Locate the cell with the specified text and output its (x, y) center coordinate. 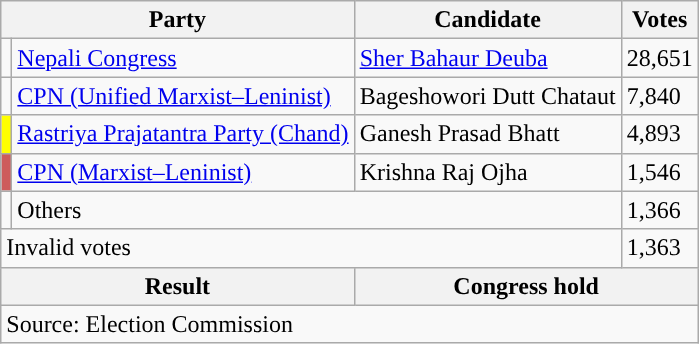
1,546 (660, 172)
CPN (Marxist–Leninist) (183, 172)
1,366 (660, 210)
Nepali Congress (183, 58)
Result (178, 286)
Congress hold (526, 286)
Krishna Raj Ojha (488, 172)
Others (316, 210)
Invalid votes (311, 248)
Rastriya Prajatantra Party (Chand) (183, 134)
Ganesh Prasad Bhatt (488, 134)
Sher Bahaur Deuba (488, 58)
Bageshowori Dutt Chataut (488, 96)
7,840 (660, 96)
CPN (Unified Marxist–Leninist) (183, 96)
Votes (660, 20)
Source: Election Commission (350, 324)
4,893 (660, 134)
28,651 (660, 58)
Candidate (488, 20)
1,363 (660, 248)
Party (178, 20)
